From the cell containing the given text, extract its center point as (x, y) coordinate. 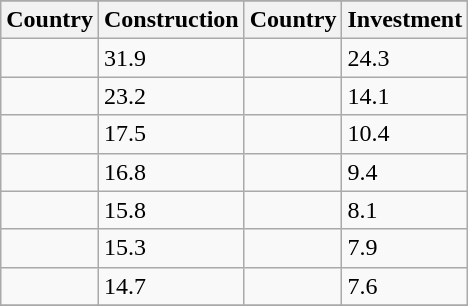
8.1 (405, 210)
Construction (171, 20)
9.4 (405, 172)
31.9 (171, 58)
16.8 (171, 172)
17.5 (171, 134)
14.1 (405, 96)
7.6 (405, 286)
10.4 (405, 134)
14.7 (171, 286)
Investment (405, 20)
24.3 (405, 58)
15.3 (171, 248)
7.9 (405, 248)
15.8 (171, 210)
23.2 (171, 96)
